Extract the (x, y) coordinate from the center of the cell holding the provided text.  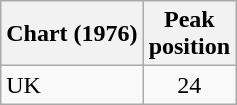
UK (72, 85)
Peakposition (189, 34)
24 (189, 85)
Chart (1976) (72, 34)
